Locate the cell with the specified text and output its [x, y] center coordinate. 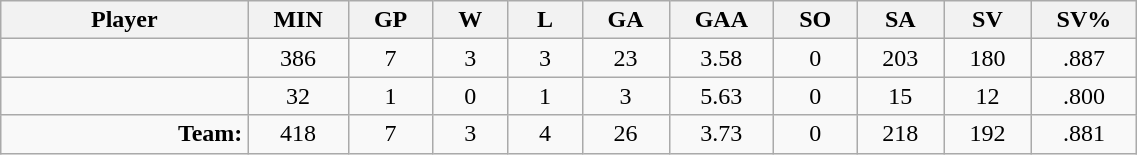
12 [988, 96]
.800 [1084, 96]
GA [626, 20]
L [545, 20]
386 [298, 58]
SV% [1084, 20]
.881 [1084, 134]
3.58 [721, 58]
GAA [721, 20]
SO [816, 20]
192 [988, 134]
5.63 [721, 96]
W [470, 20]
SV [988, 20]
203 [900, 58]
180 [988, 58]
26 [626, 134]
GP [390, 20]
418 [298, 134]
.887 [1084, 58]
218 [900, 134]
Team: [124, 134]
Player [124, 20]
15 [900, 96]
3.73 [721, 134]
32 [298, 96]
23 [626, 58]
SA [900, 20]
4 [545, 134]
MIN [298, 20]
